Locate the cell with the specified text and output its (X, Y) center coordinate. 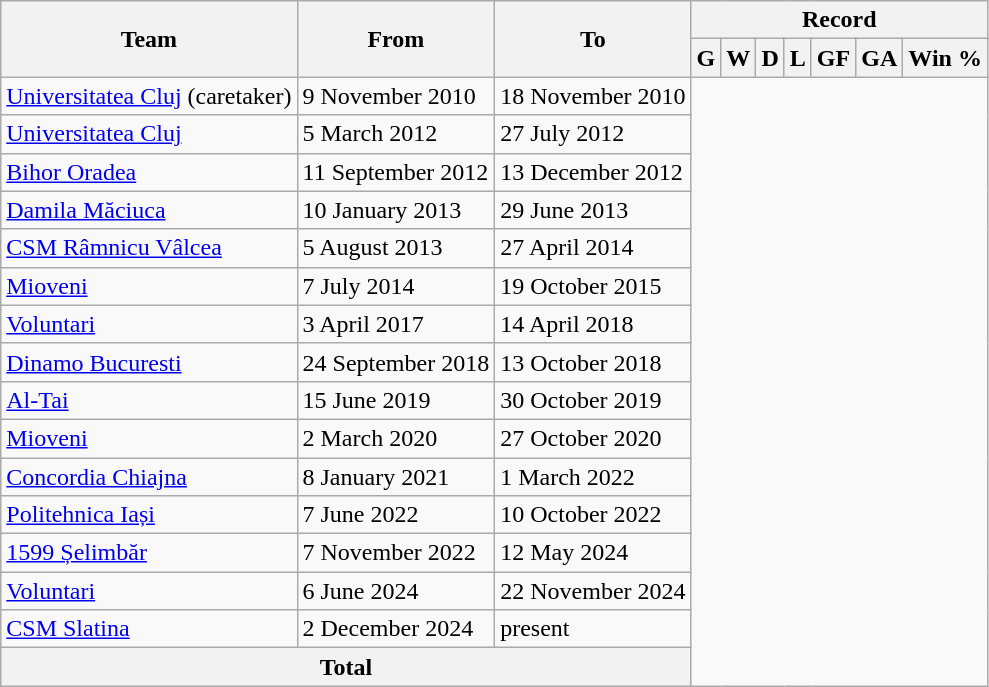
Record (839, 20)
G (706, 58)
GA (880, 58)
GF (833, 58)
2 December 2024 (396, 629)
5 March 2012 (396, 134)
Team (149, 39)
13 October 2018 (593, 362)
9 November 2010 (396, 96)
10 October 2022 (593, 515)
3 April 2017 (396, 324)
1599 Șelimbăr (149, 553)
Bihor Oradea (149, 172)
L (798, 58)
27 October 2020 (593, 438)
8 January 2021 (396, 477)
13 December 2012 (593, 172)
29 June 2013 (593, 210)
2 March 2020 (396, 438)
7 July 2014 (396, 286)
1 March 2022 (593, 477)
14 April 2018 (593, 324)
D (770, 58)
Universitatea Cluj (149, 134)
CSM Râmnicu Vâlcea (149, 248)
Win % (946, 58)
19 October 2015 (593, 286)
Dinamo Bucuresti (149, 362)
10 January 2013 (396, 210)
27 July 2012 (593, 134)
Total (346, 667)
27 April 2014 (593, 248)
30 October 2019 (593, 400)
present (593, 629)
Politehnica Iași (149, 515)
7 November 2022 (396, 553)
W (738, 58)
From (396, 39)
18 November 2010 (593, 96)
15 June 2019 (396, 400)
5 August 2013 (396, 248)
6 June 2024 (396, 591)
Concordia Chiajna (149, 477)
12 May 2024 (593, 553)
To (593, 39)
22 November 2024 (593, 591)
Universitatea Cluj (caretaker) (149, 96)
CSM Slatina (149, 629)
24 September 2018 (396, 362)
7 June 2022 (396, 515)
Al-Tai (149, 400)
Damila Măciuca (149, 210)
11 September 2012 (396, 172)
